Return (X, Y) of the center of cell containing provided text 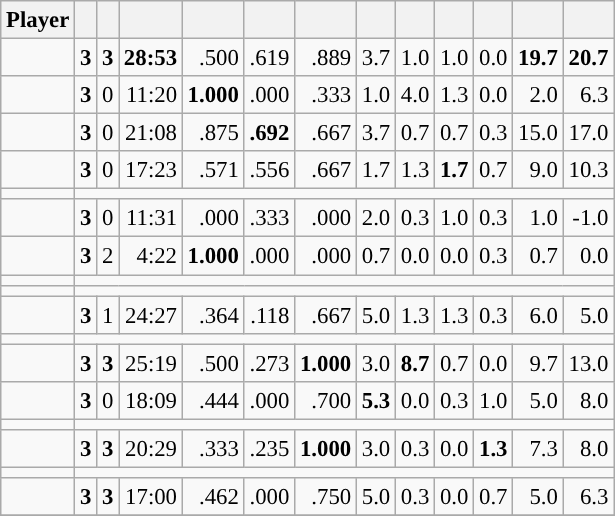
Player (38, 20)
17.0 (588, 133)
4.0 (416, 95)
15.0 (538, 133)
11:31 (151, 219)
.556 (269, 170)
21:08 (151, 133)
7.3 (538, 449)
20.7 (588, 58)
.619 (269, 58)
9.7 (538, 363)
10.3 (588, 170)
.750 (326, 497)
.700 (326, 401)
28:53 (151, 58)
.118 (269, 315)
9.0 (538, 170)
6.0 (538, 315)
8.7 (416, 363)
17:23 (151, 170)
19.7 (538, 58)
20:29 (151, 449)
4:22 (151, 256)
25:19 (151, 363)
.364 (213, 315)
.235 (269, 449)
-1.0 (588, 219)
17:00 (151, 497)
.875 (213, 133)
.462 (213, 497)
11:20 (151, 95)
13.0 (588, 363)
.444 (213, 401)
.273 (269, 363)
5.3 (376, 401)
2 (108, 256)
1 (108, 315)
.692 (269, 133)
.571 (213, 170)
24:27 (151, 315)
18:09 (151, 401)
.889 (326, 58)
